Determine the (x, y) coordinate at the center of the cell enclosing the given text.  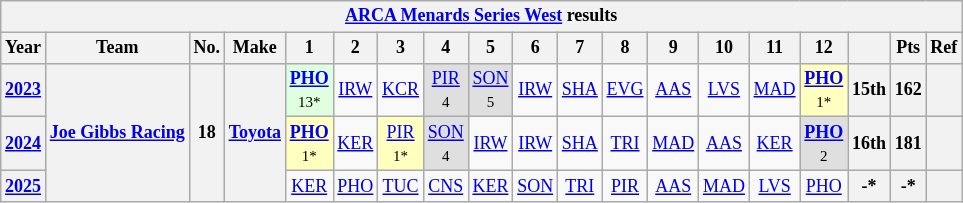
PIR4 (446, 90)
16th (870, 144)
2025 (24, 186)
8 (625, 48)
Make (254, 48)
181 (908, 144)
Team (117, 48)
PHO13* (309, 90)
ARCA Menards Series West results (482, 16)
6 (536, 48)
SON5 (490, 90)
CNS (446, 186)
Joe Gibbs Racing (117, 132)
11 (774, 48)
1 (309, 48)
10 (724, 48)
No. (206, 48)
KCR (401, 90)
SON (536, 186)
Pts (908, 48)
3 (401, 48)
Year (24, 48)
Toyota (254, 132)
5 (490, 48)
Ref (944, 48)
TUC (401, 186)
2 (356, 48)
PHO2 (824, 144)
2024 (24, 144)
SON4 (446, 144)
PIR (625, 186)
162 (908, 90)
2023 (24, 90)
18 (206, 132)
15th (870, 90)
12 (824, 48)
PIR1* (401, 144)
4 (446, 48)
9 (674, 48)
7 (580, 48)
EVG (625, 90)
